Capture the cell that displays the provided text and extract its [x, y] central coordinate. 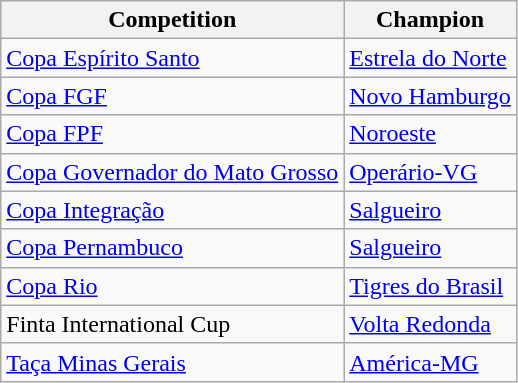
Champion [430, 20]
América-MG [430, 362]
Copa Rio [172, 286]
Copa Pernambuco [172, 248]
Copa Espírito Santo [172, 58]
Copa Governador do Mato Grosso [172, 172]
Estrela do Norte [430, 58]
Novo Hamburgo [430, 96]
Noroeste [430, 134]
Operário-VG [430, 172]
Finta International Cup [172, 324]
Competition [172, 20]
Taça Minas Gerais [172, 362]
Copa FPF [172, 134]
Copa Integração [172, 210]
Tigres do Brasil [430, 286]
Copa FGF [172, 96]
Volta Redonda [430, 324]
